Extract the [x, y] coordinate from the center of the cell holding the provided text.  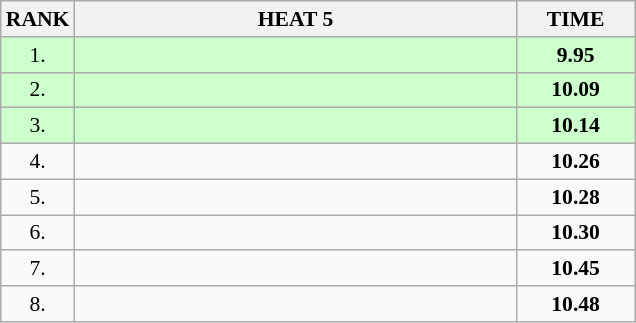
10.26 [576, 162]
1. [38, 55]
10.45 [576, 269]
10.09 [576, 90]
8. [38, 304]
10.28 [576, 197]
RANK [38, 19]
4. [38, 162]
7. [38, 269]
TIME [576, 19]
5. [38, 197]
10.30 [576, 233]
3. [38, 126]
10.48 [576, 304]
2. [38, 90]
9.95 [576, 55]
10.14 [576, 126]
6. [38, 233]
HEAT 5 [295, 19]
